Pinpoint the cell where the given text exists, returning its (x, y) midpoint coordinate. 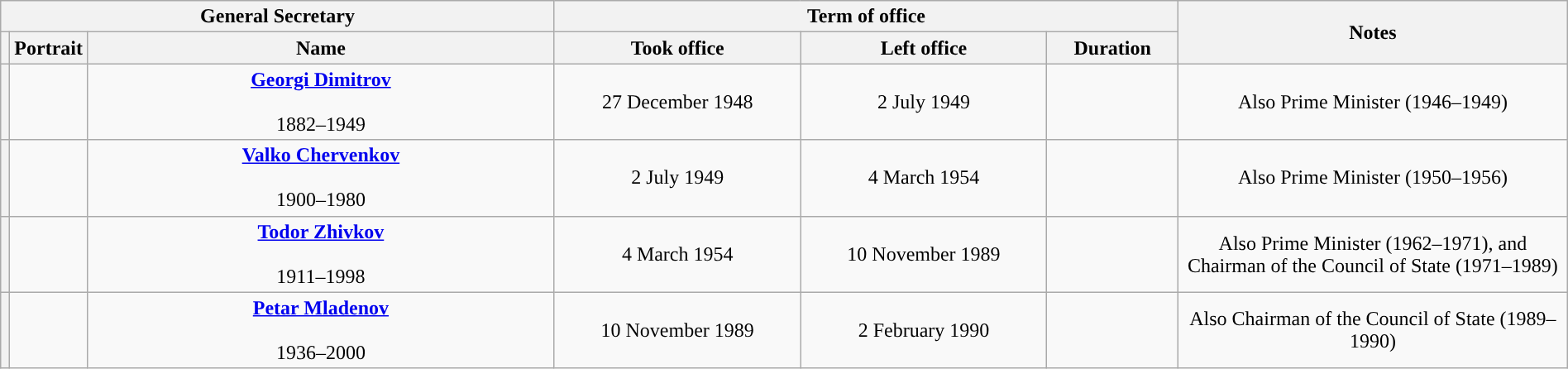
Duration (1113, 48)
Georgi Dimitrov1882–1949 (321, 102)
Name (321, 48)
Also Prime Minister (1962–1971), and Chairman of the Council of State (1971–1989) (1373, 254)
Took office (677, 48)
Todor Zhivkov1911–1998 (321, 254)
Also Prime Minister (1950–1956) (1373, 178)
Portrait (49, 48)
Petar Mladenov1936–2000 (321, 330)
Also Chairman of the Council of State (1989–1990) (1373, 330)
Valko Chervenkov1900–1980 (321, 178)
Term of office (866, 17)
General Secretary (278, 17)
Notes (1373, 32)
27 December 1948 (677, 102)
2 February 1990 (924, 330)
Also Prime Minister (1946–1949) (1373, 102)
Left office (924, 48)
